For the text-containing cell, return its midpoint in (X, Y) coordinate format. 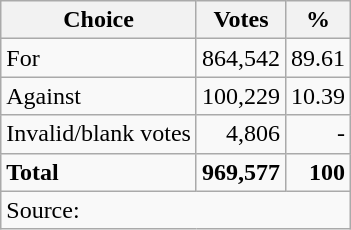
Choice (99, 20)
969,577 (240, 172)
Total (99, 172)
864,542 (240, 58)
Invalid/blank votes (99, 134)
Votes (240, 20)
100 (318, 172)
10.39 (318, 96)
Against (99, 96)
89.61 (318, 58)
- (318, 134)
4,806 (240, 134)
100,229 (240, 96)
Source: (176, 210)
% (318, 20)
For (99, 58)
